Detect which cell encompasses the target text, then output its (X, Y) center coordinate. 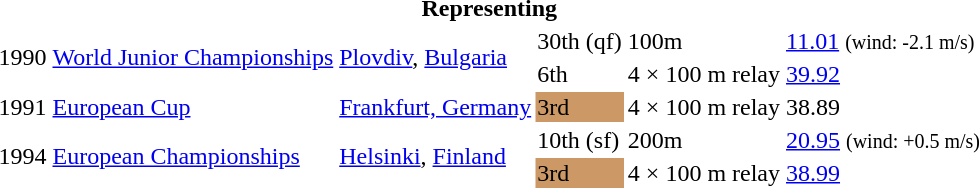
World Junior Championships (193, 58)
Helsinki, Finland (436, 156)
European Championships (193, 156)
Plovdiv, Bulgaria (436, 58)
30th (qf) (580, 41)
10th (sf) (580, 140)
100m (704, 41)
6th (580, 74)
Frankfurt, Germany (436, 107)
200m (704, 140)
European Cup (193, 107)
